Locate the cell with the specified text and output its [x, y] center coordinate. 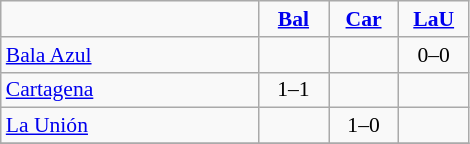
0–0 [434, 55]
Cartagena [130, 90]
Bal [293, 19]
LaU [434, 19]
Car [363, 19]
Bala Azul [130, 55]
1–0 [363, 126]
La Unión [130, 126]
1–1 [293, 90]
